Determine the [X, Y] coordinate at the center of the cell enclosing the given text.  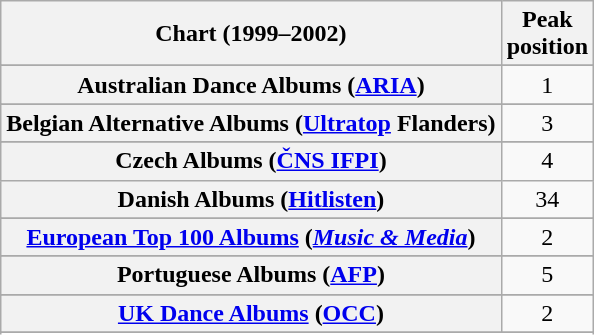
5 [547, 275]
European Top 100 Albums (Music & Media) [251, 237]
Portuguese Albums (AFP) [251, 275]
4 [547, 161]
UK Dance Albums (OCC) [251, 313]
1 [547, 85]
3 [547, 123]
Belgian Alternative Albums (Ultratop Flanders) [251, 123]
Peakposition [547, 34]
Danish Albums (Hitlisten) [251, 199]
34 [547, 199]
Australian Dance Albums (ARIA) [251, 85]
Czech Albums (ČNS IFPI) [251, 161]
Chart (1999–2002) [251, 34]
